Find where the given text appears and provide that cell's center as [X, Y] coordinate. 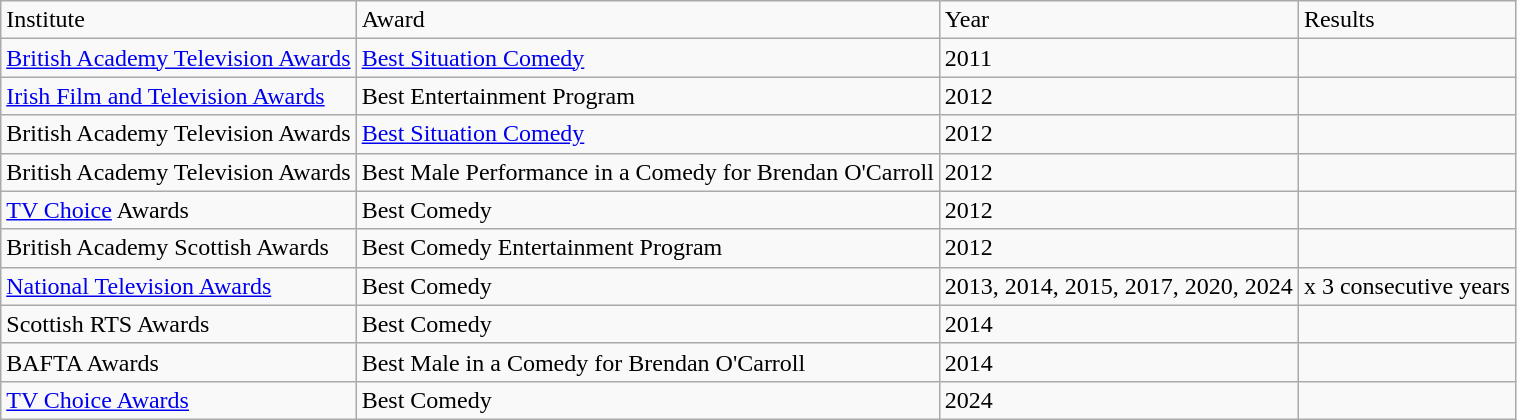
Irish Film and Television Awards [178, 96]
Best Male in a Comedy for Brendan O'Carroll [648, 362]
National Television Awards [178, 286]
Institute [178, 20]
Scottish RTS Awards [178, 324]
Best Entertainment Program [648, 96]
2024 [1118, 400]
British Academy Scottish Awards [178, 248]
Best Comedy Entertainment Program [648, 248]
Best Male Performance in a Comedy for Brendan O'Carroll [648, 172]
2011 [1118, 58]
Award [648, 20]
BAFTA Awards [178, 362]
x 3 consecutive years [1406, 286]
Year [1118, 20]
Results [1406, 20]
2013, 2014, 2015, 2017, 2020, 2024 [1118, 286]
